Return the (X, Y) coordinate for the center point of the cell that contains the specified text.  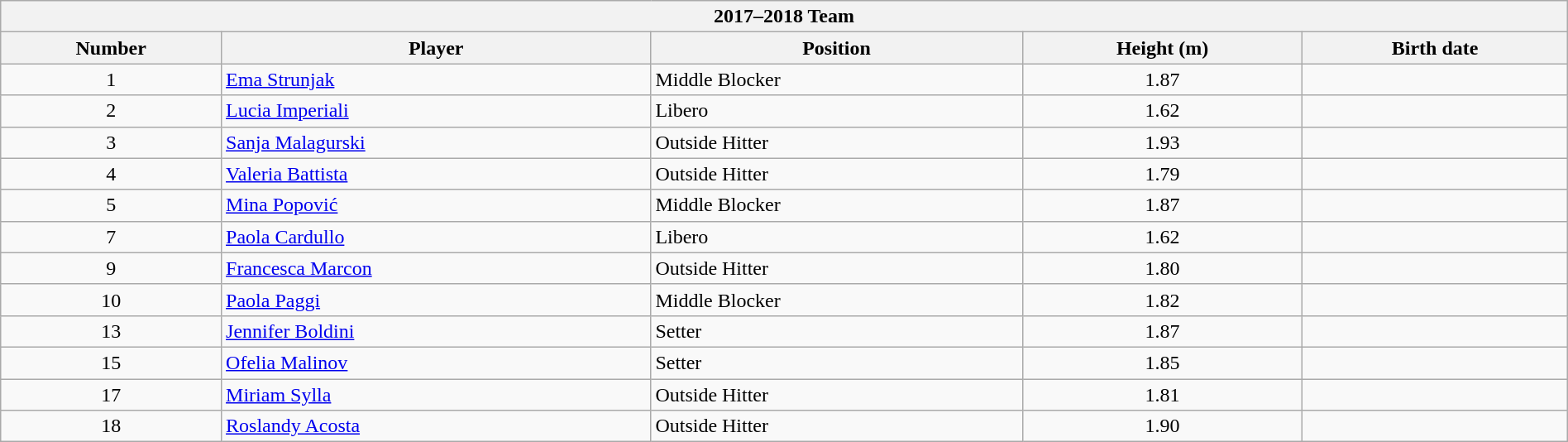
1.90 (1163, 426)
4 (111, 174)
Mina Popović (437, 205)
1.85 (1163, 363)
7 (111, 237)
2 (111, 111)
2017–2018 Team (784, 17)
1 (111, 79)
17 (111, 395)
Birth date (1435, 48)
1.93 (1163, 142)
Paola Paggi (437, 300)
Roslandy Acosta (437, 426)
Ema Strunjak (437, 79)
1.82 (1163, 300)
Miriam Sylla (437, 395)
1.81 (1163, 395)
Ofelia Malinov (437, 363)
Sanja Malagurski (437, 142)
Paola Cardullo (437, 237)
Jennifer Boldini (437, 331)
13 (111, 331)
3 (111, 142)
Number (111, 48)
Valeria Battista (437, 174)
Lucia Imperiali (437, 111)
15 (111, 363)
Player (437, 48)
18 (111, 426)
1.80 (1163, 268)
9 (111, 268)
10 (111, 300)
Francesca Marcon (437, 268)
1.79 (1163, 174)
5 (111, 205)
Height (m) (1163, 48)
Position (837, 48)
